Scan for the cell matching the given text and deliver its [X, Y] coordinate at center. 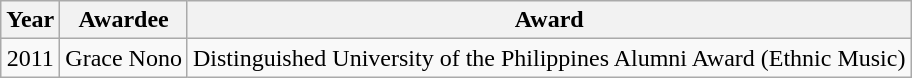
Awardee [124, 20]
Distinguished University of the Philippines Alumni Award (Ethnic Music) [548, 58]
2011 [30, 58]
Year [30, 20]
Award [548, 20]
Grace Nono [124, 58]
